From the cell containing the given text, extract its center point as (x, y) coordinate. 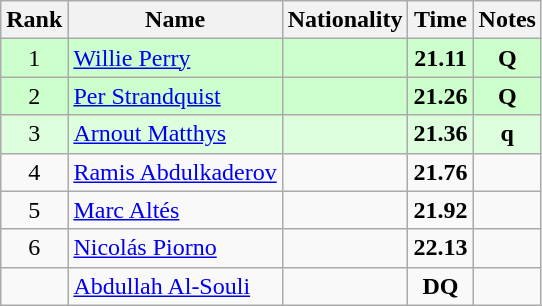
Rank (34, 20)
Ramis Abdulkaderov (175, 172)
2 (34, 96)
21.26 (440, 96)
Name (175, 20)
21.11 (440, 58)
Marc Altés (175, 210)
21.36 (440, 134)
DQ (440, 286)
Per Strandquist (175, 96)
21.92 (440, 210)
3 (34, 134)
Nationality (345, 20)
22.13 (440, 248)
Notes (507, 20)
Willie Perry (175, 58)
5 (34, 210)
21.76 (440, 172)
Abdullah Al-Souli (175, 286)
1 (34, 58)
4 (34, 172)
6 (34, 248)
Arnout Matthys (175, 134)
q (507, 134)
Time (440, 20)
Nicolás Piorno (175, 248)
